Output the [X, Y] coordinate of the center of the cell containing the given text.  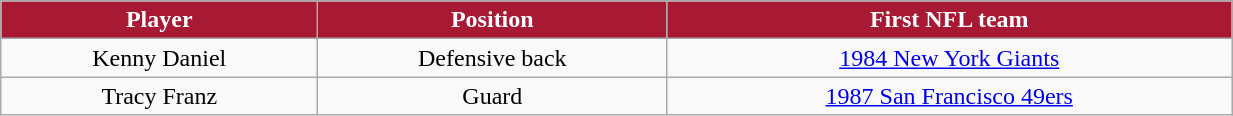
Guard [492, 96]
1987 San Francisco 49ers [950, 96]
1984 New York Giants [950, 58]
Player [160, 20]
Tracy Franz [160, 96]
Kenny Daniel [160, 58]
First NFL team [950, 20]
Position [492, 20]
Defensive back [492, 58]
